Provide the [X, Y] coordinate of the cell's center where the given text is located.  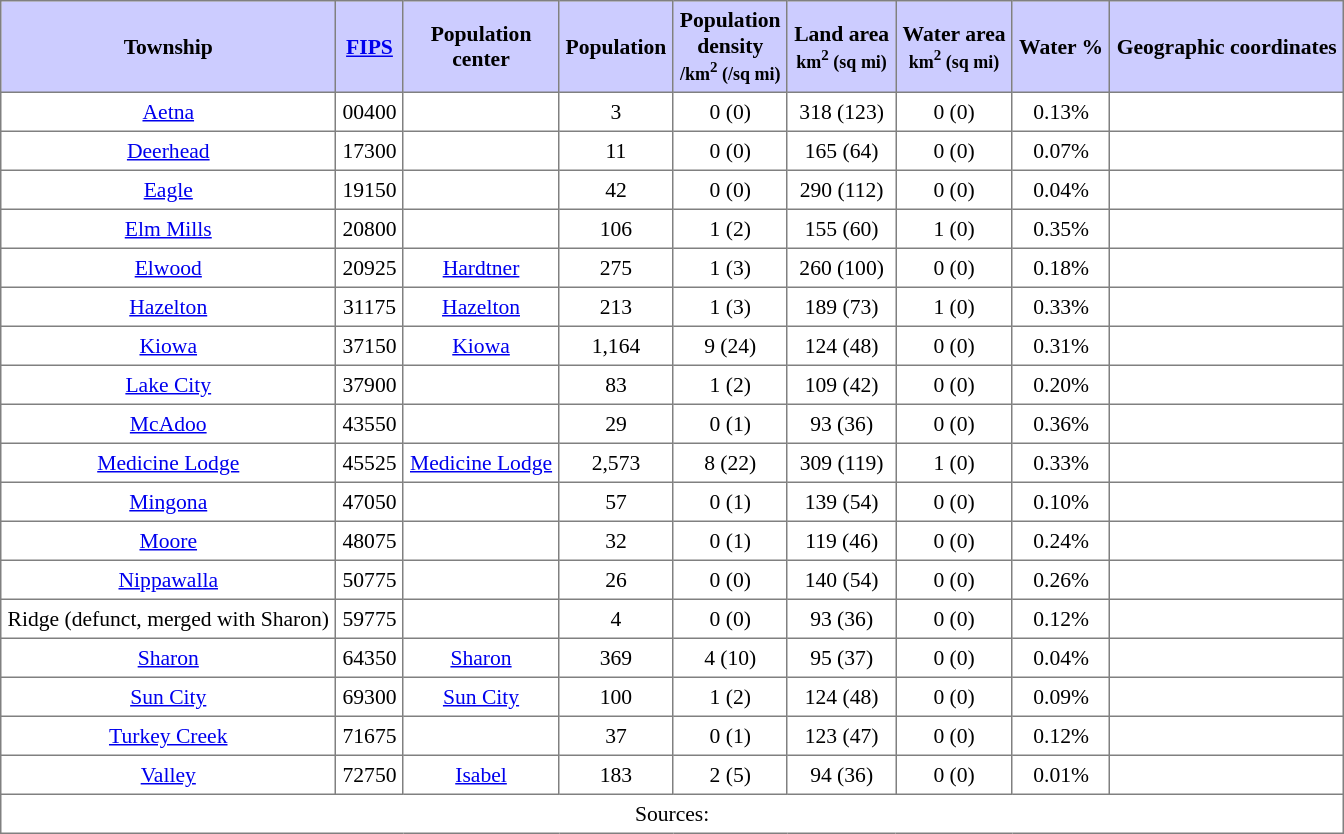
8 (22) [730, 462]
4 [616, 618]
Isabel [481, 774]
0.13% [1061, 112]
19150 [370, 190]
17300 [370, 150]
2,573 [616, 462]
106 [616, 228]
69300 [370, 696]
48075 [370, 540]
43550 [370, 424]
1,164 [616, 346]
Aetna [168, 112]
Township [168, 47]
290 (112) [841, 190]
37900 [370, 384]
119 (46) [841, 540]
Nippawalla [168, 580]
0.01% [1061, 774]
Eagle [168, 190]
3 [616, 112]
Elwood [168, 268]
37 [616, 736]
Hardtner [481, 268]
0.18% [1061, 268]
0.20% [1061, 384]
2 (5) [730, 774]
95 (37) [841, 658]
42 [616, 190]
123 (47) [841, 736]
45525 [370, 462]
9 (24) [730, 346]
72750 [370, 774]
83 [616, 384]
0.10% [1061, 502]
318 (123) [841, 112]
Sources: [672, 814]
20800 [370, 228]
47050 [370, 502]
Geographic coordinates [1227, 47]
155 (60) [841, 228]
Valley [168, 774]
213 [616, 306]
Turkey Creek [168, 736]
64350 [370, 658]
0.24% [1061, 540]
11 [616, 150]
Populationdensity/km2 (/sq mi) [730, 47]
00400 [370, 112]
0.09% [1061, 696]
109 (42) [841, 384]
183 [616, 774]
139 (54) [841, 502]
Lake City [168, 384]
71675 [370, 736]
94 (36) [841, 774]
57 [616, 502]
26 [616, 580]
165 (64) [841, 150]
Elm Mills [168, 228]
29 [616, 424]
0.07% [1061, 150]
0.26% [1061, 580]
0.36% [1061, 424]
20925 [370, 268]
309 (119) [841, 462]
Land areakm2 (sq mi) [841, 47]
50775 [370, 580]
275 [616, 268]
Deerhead [168, 150]
Water % [1061, 47]
31175 [370, 306]
59775 [370, 618]
260 (100) [841, 268]
100 [616, 696]
140 (54) [841, 580]
McAdoo [168, 424]
32 [616, 540]
0.35% [1061, 228]
Mingona [168, 502]
0.31% [1061, 346]
4 (10) [730, 658]
Ridge (defunct, merged with Sharon) [168, 618]
369 [616, 658]
37150 [370, 346]
Populationcenter [481, 47]
Moore [168, 540]
Water areakm2 (sq mi) [954, 47]
189 (73) [841, 306]
FIPS [370, 47]
Population [616, 47]
